Locate the cell with the specified text and output its (X, Y) center coordinate. 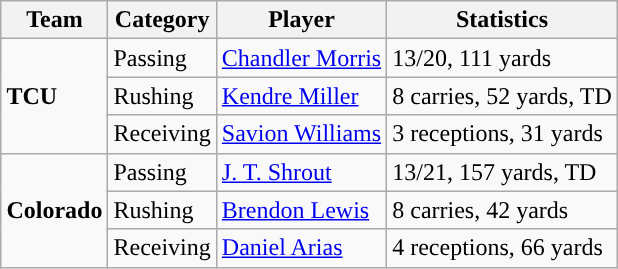
8 carries, 42 yards (502, 210)
Savion Williams (301, 134)
3 receptions, 31 yards (502, 134)
8 carries, 52 yards, TD (502, 96)
Player (301, 20)
Team (54, 20)
Kendre Miller (301, 96)
Statistics (502, 20)
Category (162, 20)
J. T. Shrout (301, 172)
13/20, 111 yards (502, 58)
13/21, 157 yards, TD (502, 172)
TCU (54, 96)
Daniel Arias (301, 248)
Brendon Lewis (301, 210)
4 receptions, 66 yards (502, 248)
Colorado (54, 210)
Chandler Morris (301, 58)
